From the cell containing the given text, extract its center point as (x, y) coordinate. 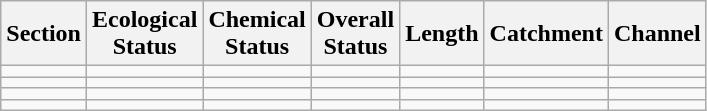
EcologicalStatus (144, 34)
Section (44, 34)
Catchment (546, 34)
Length (442, 34)
Channel (657, 34)
ChemicalStatus (257, 34)
OverallStatus (355, 34)
